Return the [X, Y] coordinate for the center point of the cell that contains the specified text.  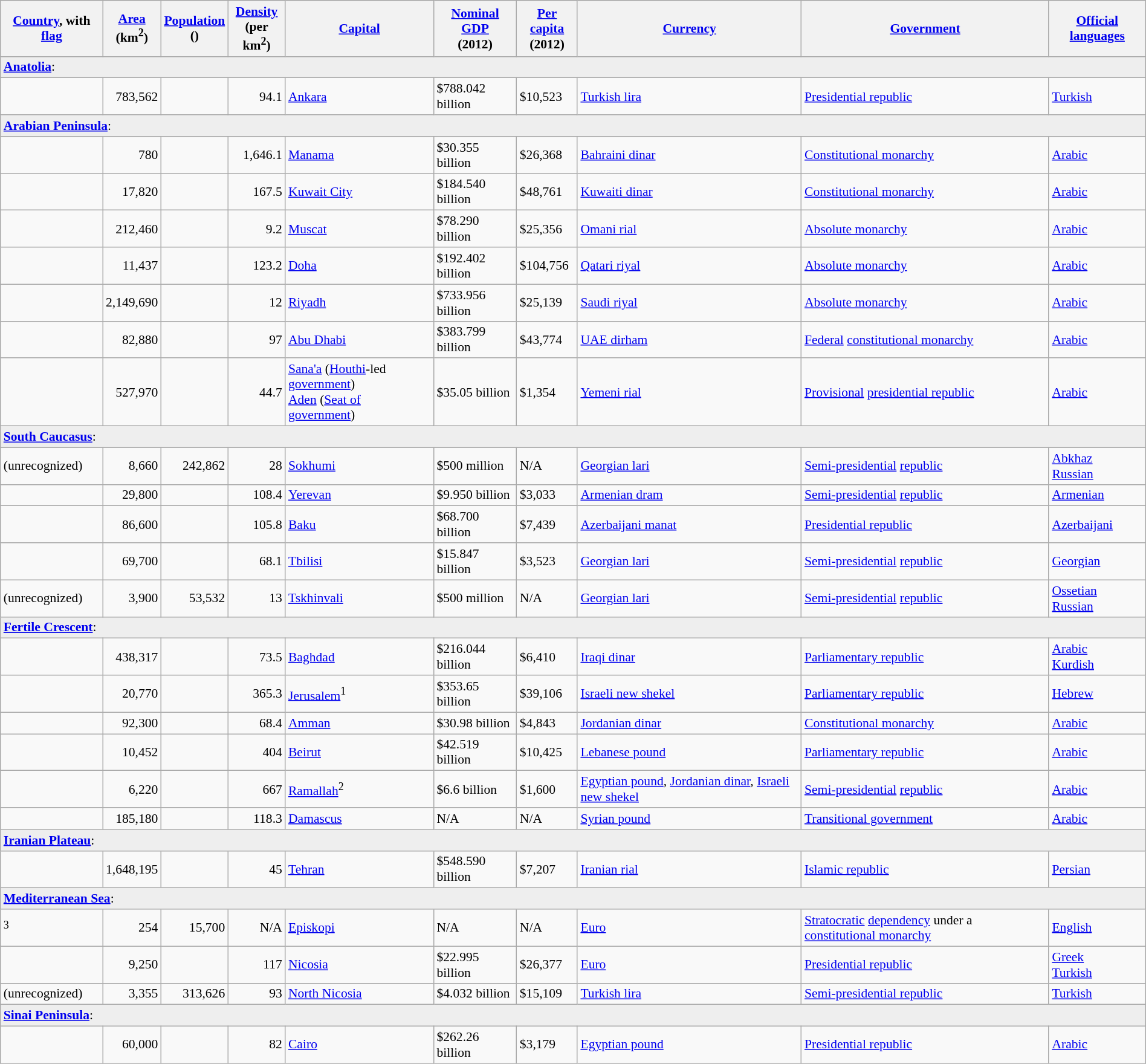
$383.799 billion [475, 340]
$43,774 [548, 340]
68.1 [256, 561]
9,250 [132, 965]
Armenian dram [689, 495]
$6,410 [548, 657]
ArabicKurdish [1097, 657]
Amman [359, 723]
167.5 [256, 192]
Ankara [359, 97]
9.2 [256, 229]
$68.700 billion [475, 525]
UAE dirham [689, 340]
Federal constitutional monarchy [925, 340]
$30.355 billion [475, 155]
$3,033 [548, 495]
Persian [1097, 869]
$10,523 [548, 97]
Nominal GDP(2012) [475, 28]
Kuwaiti dinar [689, 192]
Riyadh [359, 302]
Iraqi dinar [689, 657]
$6.6 billion [475, 790]
Omani rial [689, 229]
$262.26 billion [475, 1045]
82,880 [132, 340]
Transitional government [925, 819]
11,437 [132, 266]
Qatari riyal [689, 266]
Lebanese pound [689, 752]
Azerbaijani manat [689, 525]
$3,179 [548, 1045]
28 [256, 465]
Muscat [359, 229]
Jerusalem1 [359, 694]
123.2 [256, 266]
Mediterranean Sea: [573, 899]
$42.519 billion [475, 752]
Beirut [359, 752]
English [1097, 927]
10,452 [132, 752]
185,180 [132, 819]
82 [256, 1045]
$26,368 [548, 155]
$25,356 [548, 229]
73.5 [256, 657]
97 [256, 340]
Saudi riyal [689, 302]
$30.98 billion [475, 723]
Tskhinvali [359, 598]
Tehran [359, 869]
$1,354 [548, 392]
$4,843 [548, 723]
AbkhazRussian [1097, 465]
117 [256, 965]
Currency [689, 28]
6,220 [132, 790]
North Nicosia [359, 994]
$733.956 billion [475, 302]
Azerbaijani [1097, 525]
45 [256, 869]
Iranian Plateau: [573, 840]
68.4 [256, 723]
3 [52, 927]
Population() [195, 28]
86,600 [132, 525]
Cairo [359, 1045]
Egyptian pound [689, 1045]
$4.032 billion [475, 994]
44.7 [256, 392]
Baghdad [359, 657]
69,700 [132, 561]
438,317 [132, 657]
Provisional presidential republic [925, 392]
Ramallah2 [359, 790]
Doha [359, 266]
$788.042 billion [475, 97]
$39,106 [548, 694]
$353.65 billion [475, 694]
2,149,690 [132, 302]
13 [256, 598]
Anatolia: [573, 67]
1,646.1 [256, 155]
105.8 [256, 525]
$184.540 billion [475, 192]
Egyptian pound, Jordanian dinar, Israeli new shekel [689, 790]
Nicosia [359, 965]
Area(km2) [132, 28]
667 [256, 790]
Official languages [1097, 28]
Manama [359, 155]
$25,139 [548, 302]
780 [132, 155]
365.3 [256, 694]
Country, with flag [52, 28]
Arabian Peninsula: [573, 126]
Damascus [359, 819]
60,000 [132, 1045]
Bahraini dinar [689, 155]
$26,377 [548, 965]
Islamic republic [925, 869]
$22.995 billion [475, 965]
527,970 [132, 392]
212,460 [132, 229]
$3,523 [548, 561]
$104,756 [548, 266]
254 [132, 927]
313,626 [195, 994]
Iranian rial [689, 869]
1,648,195 [132, 869]
Sinai Peninsula: [573, 1016]
404 [256, 752]
$15,109 [548, 994]
12 [256, 302]
Syrian pound [689, 819]
$9.950 billion [475, 495]
Episkopi [359, 927]
92,300 [132, 723]
Stratocratic dependency under a constitutional monarchy [925, 927]
$48,761 [548, 192]
Capital [359, 28]
3,900 [132, 598]
Jordanian dinar [689, 723]
29,800 [132, 495]
South Caucasus: [573, 437]
Fertile Crescent: [573, 628]
93 [256, 994]
Density(per km2) [256, 28]
Sana'a (Houthi-led government)Aden (Seat of government) [359, 392]
Sokhumi [359, 465]
$15.847 billion [475, 561]
GreekTurkish [1097, 965]
118.3 [256, 819]
Tbilisi [359, 561]
17,820 [132, 192]
Hebrew [1097, 694]
53,532 [195, 598]
242,862 [195, 465]
8,660 [132, 465]
$1,600 [548, 790]
Yemeni rial [689, 392]
20,770 [132, 694]
Georgian [1097, 561]
$10,425 [548, 752]
$216.044 billion [475, 657]
Baku [359, 525]
$7,207 [548, 869]
$192.402 billion [475, 266]
OssetianRussian [1097, 598]
$7,439 [548, 525]
Government [925, 28]
$548.590 billion [475, 869]
Yerevan [359, 495]
94.1 [256, 97]
Abu Dhabi [359, 340]
Israeli new shekel [689, 694]
$35.05 billion [475, 392]
3,355 [132, 994]
783,562 [132, 97]
Per capita(2012) [548, 28]
$78.290 billion [475, 229]
Kuwait City [359, 192]
108.4 [256, 495]
15,700 [195, 927]
Armenian [1097, 495]
